Capture the cell that displays the provided text and extract its (x, y) central coordinate. 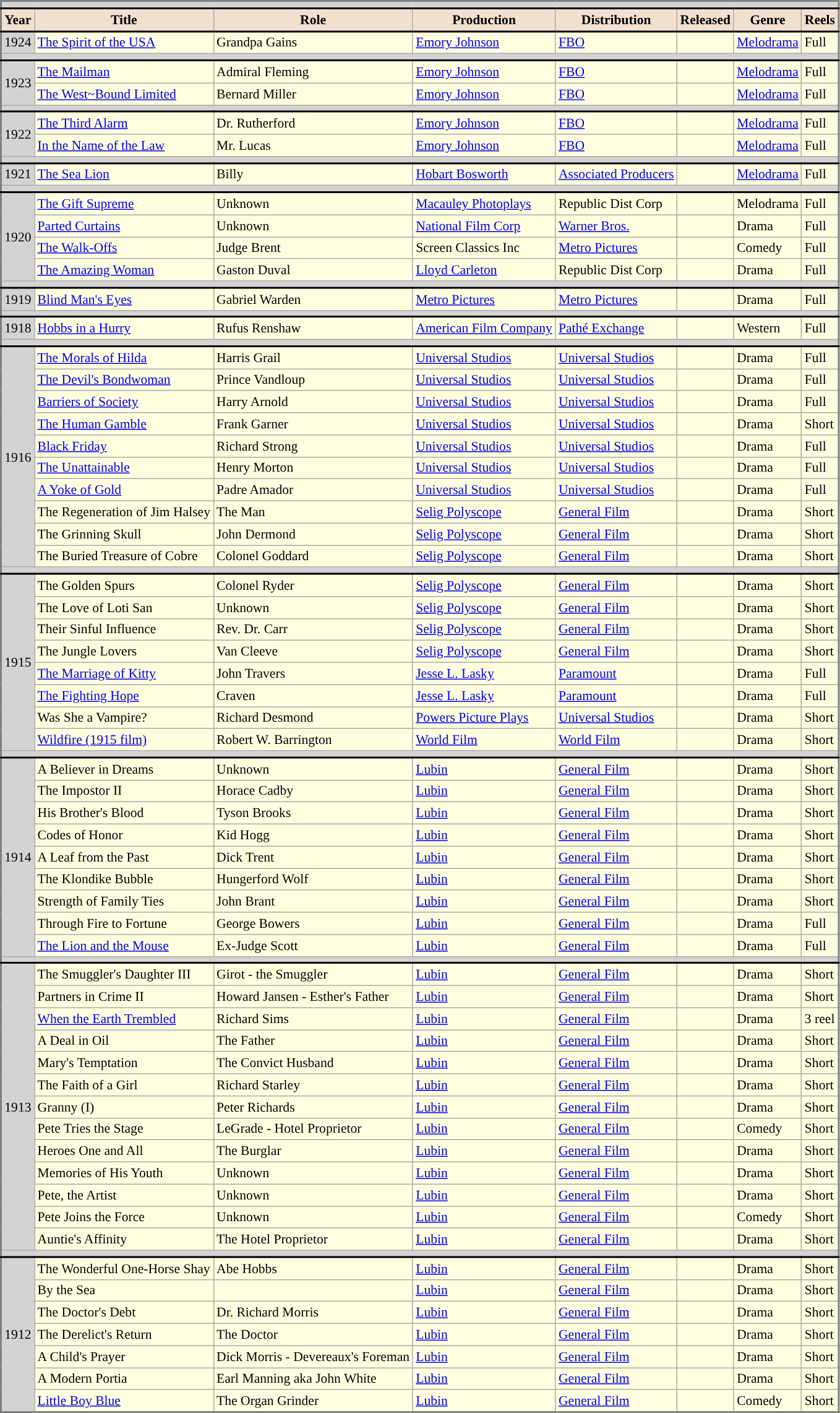
A Leaf from the Past (124, 857)
The Impostor II (124, 791)
Pete, the Artist (124, 1195)
The West~Bound Limited (124, 94)
The Burglar (313, 1151)
Through Fire to Fortune (124, 923)
Abe Hobbs (313, 1268)
1920 (18, 236)
Associated Producers (616, 175)
Mary's Temptation (124, 1063)
Judge Brent (313, 248)
Blind Man's Eyes (124, 299)
Reels (820, 20)
Dr. Richard Morris (313, 1313)
George Bowers (313, 923)
Richard Desmond (313, 718)
The Sea Lion (124, 175)
A Child's Prayer (124, 1357)
Admiral Fleming (313, 72)
1914 (18, 857)
The Man (313, 512)
The Buried Treasure of Cobre (124, 556)
Richard Starley (313, 1085)
1913 (18, 1107)
Frank Garner (313, 424)
Pathé Exchange (616, 328)
When the Earth Trembled (124, 1019)
The Devil's Bondwoman (124, 380)
The Regeneration of Jim Halsey (124, 512)
The Derelict's Return (124, 1335)
Released (705, 20)
The Fighting Hope (124, 696)
LeGrade - Hotel Proprietor (313, 1129)
Pete Tries the Stage (124, 1129)
Their Sinful Influence (124, 629)
Title (124, 20)
Lloyd Carleton (484, 270)
The Organ Grinder (313, 1401)
Kid Hogg (313, 836)
Van Cleeve (313, 652)
By the Sea (124, 1290)
Harris Grail (313, 358)
Barriers of Society (124, 402)
Mr. Lucas (313, 145)
Ex-Judge Scott (313, 946)
Peter Richards (313, 1107)
Hobart Bosworth (484, 175)
The Klondike Bubble (124, 879)
1922 (18, 134)
The Marriage of Kitty (124, 674)
Richard Sims (313, 1019)
The Third Alarm (124, 123)
The Morals of Hilda (124, 358)
Dr. Rutherford (313, 123)
1923 (18, 83)
The Spirit of the USA (124, 43)
His Brother's Blood (124, 813)
The Lion and the Mouse (124, 946)
The Love of Loti San (124, 608)
Richard Strong (313, 446)
Codes of Honor (124, 836)
American Film Company (484, 328)
1921 (18, 175)
Grandpa Gains (313, 43)
Dick Morris - Devereaux's Foreman (313, 1357)
Parted Curtains (124, 226)
Role (313, 20)
Gaston Duval (313, 270)
Black Friday (124, 446)
Padre Amador (313, 490)
Girot - the Smuggler (313, 974)
The Father (313, 1041)
The Faith of a Girl (124, 1085)
John Dermond (313, 534)
The Smuggler's Daughter III (124, 974)
The Convict Husband (313, 1063)
Macauley Photoplays (484, 204)
Powers Picture Plays (484, 718)
The Human Gamble (124, 424)
Prince Vandloup (313, 380)
Western (768, 328)
Year (18, 20)
Distribution (616, 20)
In the Name of the Law (124, 145)
1915 (18, 662)
Colonel Ryder (313, 585)
A Deal in Oil (124, 1041)
Granny (I) (124, 1107)
Henry Morton (313, 468)
Howard Jansen - Esther's Father (313, 997)
Heroes One and All (124, 1151)
The Gift Supreme (124, 204)
Partners in Crime II (124, 997)
1916 (18, 457)
A Yoke of Gold (124, 490)
The Amazing Woman (124, 270)
John Travers (313, 674)
The Jungle Lovers (124, 652)
Craven (313, 696)
Hobbs in a Hurry (124, 328)
Robert W. Barrington (313, 740)
Auntie's Affinity (124, 1240)
The Wonderful One-Horse Shay (124, 1268)
Hungerford Wolf (313, 879)
National Film Corp (484, 226)
Rev. Dr. Carr (313, 629)
3 reel (820, 1019)
The Walk-Offs (124, 248)
Colonel Goddard (313, 556)
Bernard Miller (313, 94)
1924 (18, 43)
Dick Trent (313, 857)
Wildfire (1915 film) (124, 740)
1918 (18, 328)
A Believer in Dreams (124, 769)
Screen Classics Inc (484, 248)
The Doctor (313, 1335)
The Grinning Skull (124, 534)
Pete Joins the Force (124, 1217)
Memories of His Youth (124, 1173)
Tyson Brooks (313, 813)
Earl Manning aka John White (313, 1379)
Warner Bros. (616, 226)
Harry Arnold (313, 402)
The Mailman (124, 72)
A Modern Portia (124, 1379)
Strength of Family Ties (124, 902)
The Doctor's Debt (124, 1313)
The Hotel Proprietor (313, 1240)
Billy (313, 175)
Was She a Vampire? (124, 718)
1919 (18, 299)
The Golden Spurs (124, 585)
The Unattainable (124, 468)
Rufus Renshaw (313, 328)
Production (484, 20)
Gabriel Warden (313, 299)
Little Boy Blue (124, 1401)
1912 (18, 1334)
John Brant (313, 902)
Horace Cadby (313, 791)
Genre (768, 20)
